Return the [x, y] coordinate for the center point of the cell that contains the specified text.  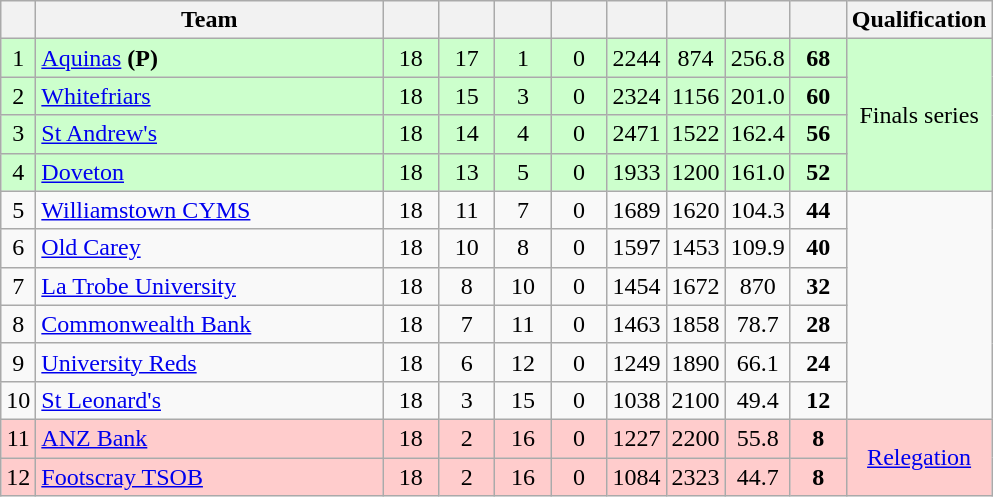
109.9 [758, 248]
Team [210, 20]
Qualification [919, 20]
Footscray TSOB [210, 477]
49.4 [758, 400]
Finals series [919, 115]
1890 [696, 362]
68 [818, 58]
2471 [636, 134]
Old Carey [210, 248]
Relegation [919, 457]
1933 [636, 172]
256.8 [758, 58]
870 [758, 286]
1454 [636, 286]
201.0 [758, 96]
St Leonard's [210, 400]
40 [818, 248]
104.3 [758, 210]
9 [18, 362]
162.4 [758, 134]
17 [467, 58]
44.7 [758, 477]
University Reds [210, 362]
1463 [636, 324]
56 [818, 134]
1689 [636, 210]
52 [818, 172]
55.8 [758, 438]
28 [818, 324]
La Trobe University [210, 286]
1227 [636, 438]
Aquinas (P) [210, 58]
Commonwealth Bank [210, 324]
2100 [696, 400]
1597 [636, 248]
874 [696, 58]
1200 [696, 172]
1620 [696, 210]
14 [467, 134]
1038 [636, 400]
13 [467, 172]
1522 [696, 134]
24 [818, 362]
St Andrew's [210, 134]
44 [818, 210]
1453 [696, 248]
2200 [696, 438]
1672 [696, 286]
66.1 [758, 362]
1858 [696, 324]
161.0 [758, 172]
32 [818, 286]
Whitefriars [210, 96]
ANZ Bank [210, 438]
2324 [636, 96]
2323 [696, 477]
Williamstown CYMS [210, 210]
1156 [696, 96]
Doveton [210, 172]
1084 [636, 477]
78.7 [758, 324]
2244 [636, 58]
60 [818, 96]
1249 [636, 362]
